Pinpoint the cell where the given text exists, returning its (X, Y) midpoint coordinate. 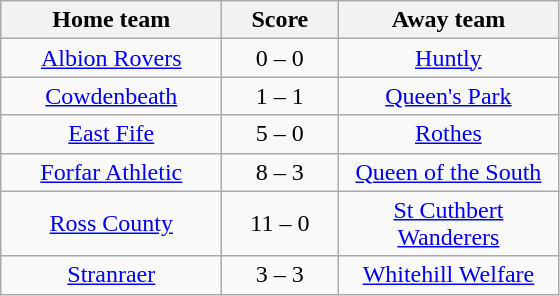
5 – 0 (280, 134)
1 – 1 (280, 96)
St Cuthbert Wanderers (448, 224)
Stranraer (112, 275)
Ross County (112, 224)
Home team (112, 20)
Queen's Park (448, 96)
Forfar Athletic (112, 172)
11 – 0 (280, 224)
8 – 3 (280, 172)
Albion Rovers (112, 58)
Whitehill Welfare (448, 275)
Away team (448, 20)
3 – 3 (280, 275)
Queen of the South (448, 172)
East Fife (112, 134)
Score (280, 20)
Cowdenbeath (112, 96)
Huntly (448, 58)
Rothes (448, 134)
0 – 0 (280, 58)
